Search for the cell housing the specified text and yield its (x, y) center coordinate. 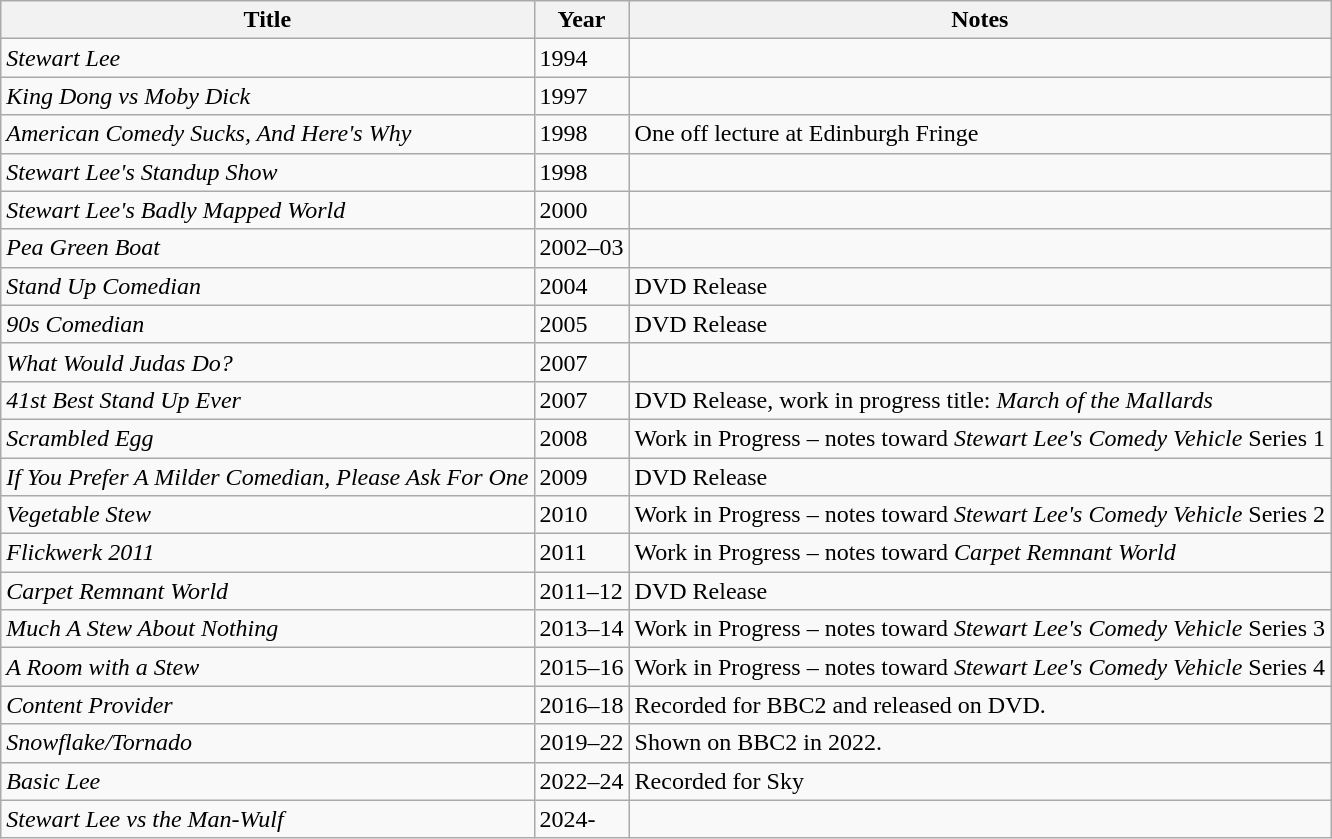
Content Provider (268, 705)
Stewart Lee vs the Man-Wulf (268, 819)
Pea Green Boat (268, 248)
1994 (582, 58)
Notes (980, 20)
Work in Progress – notes toward Stewart Lee's Comedy Vehicle Series 3 (980, 629)
Shown on BBC2 in 2022. (980, 743)
2015–16 (582, 667)
2011–12 (582, 591)
Flickwerk 2011 (268, 553)
Work in Progress – notes toward Stewart Lee's Comedy Vehicle Series 1 (980, 438)
2002–03 (582, 248)
Snowflake/Tornado (268, 743)
Work in Progress – notes toward Carpet Remnant World (980, 553)
Scrambled Egg (268, 438)
Stewart Lee's Badly Mapped World (268, 210)
2011 (582, 553)
Basic Lee (268, 781)
American Comedy Sucks, And Here's Why (268, 134)
Work in Progress – notes toward Stewart Lee's Comedy Vehicle Series 2 (980, 515)
90s Comedian (268, 324)
DVD Release, work in progress title: March of the Mallards (980, 400)
41st Best Stand Up Ever (268, 400)
Vegetable Stew (268, 515)
2000 (582, 210)
Stand Up Comedian (268, 286)
2005 (582, 324)
A Room with a Stew (268, 667)
Recorded for Sky (980, 781)
2022–24 (582, 781)
If You Prefer A Milder Comedian, Please Ask For One (268, 477)
What Would Judas Do? (268, 362)
2009 (582, 477)
2004 (582, 286)
King Dong vs Moby Dick (268, 96)
Carpet Remnant World (268, 591)
Stewart Lee (268, 58)
Recorded for BBC2 and released on DVD. (980, 705)
2008 (582, 438)
One off lecture at Edinburgh Fringe (980, 134)
Title (268, 20)
2024- (582, 819)
1997 (582, 96)
2013–14 (582, 629)
Year (582, 20)
Work in Progress – notes toward Stewart Lee's Comedy Vehicle Series 4 (980, 667)
2019–22 (582, 743)
Much A Stew About Nothing (268, 629)
2016–18 (582, 705)
Stewart Lee's Standup Show (268, 172)
2010 (582, 515)
